Locate the cell with the specified text and output its [X, Y] center coordinate. 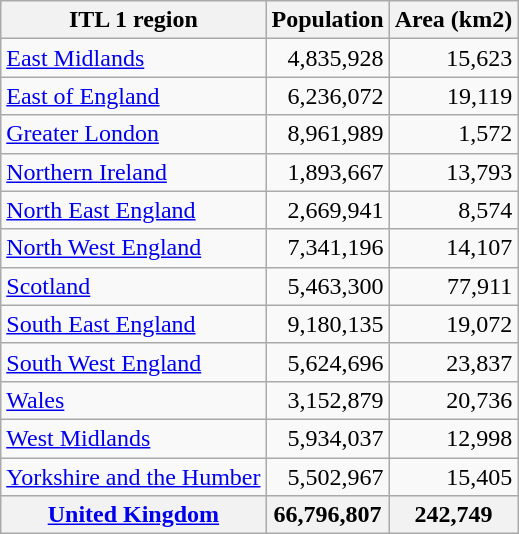
12,998 [454, 438]
15,405 [454, 477]
North West England [134, 248]
7,341,196 [328, 248]
23,837 [454, 362]
242,749 [454, 515]
5,463,300 [328, 286]
Northern Ireland [134, 172]
8,574 [454, 210]
Area (km2) [454, 20]
Yorkshire and the Humber [134, 477]
77,911 [454, 286]
3,152,879 [328, 400]
15,623 [454, 58]
Wales [134, 400]
19,119 [454, 96]
South West England [134, 362]
Scotland [134, 286]
14,107 [454, 248]
North East England [134, 210]
19,072 [454, 324]
66,796,807 [328, 515]
South East England [134, 324]
East Midlands [134, 58]
Population [328, 20]
United Kingdom [134, 515]
4,835,928 [328, 58]
1,893,667 [328, 172]
Greater London [134, 134]
20,736 [454, 400]
5,934,037 [328, 438]
6,236,072 [328, 96]
2,669,941 [328, 210]
1,572 [454, 134]
8,961,989 [328, 134]
5,502,967 [328, 477]
9,180,135 [328, 324]
13,793 [454, 172]
East of England [134, 96]
ITL 1 region [134, 20]
5,624,696 [328, 362]
West Midlands [134, 438]
